Capture the cell that displays the provided text and extract its (X, Y) central coordinate. 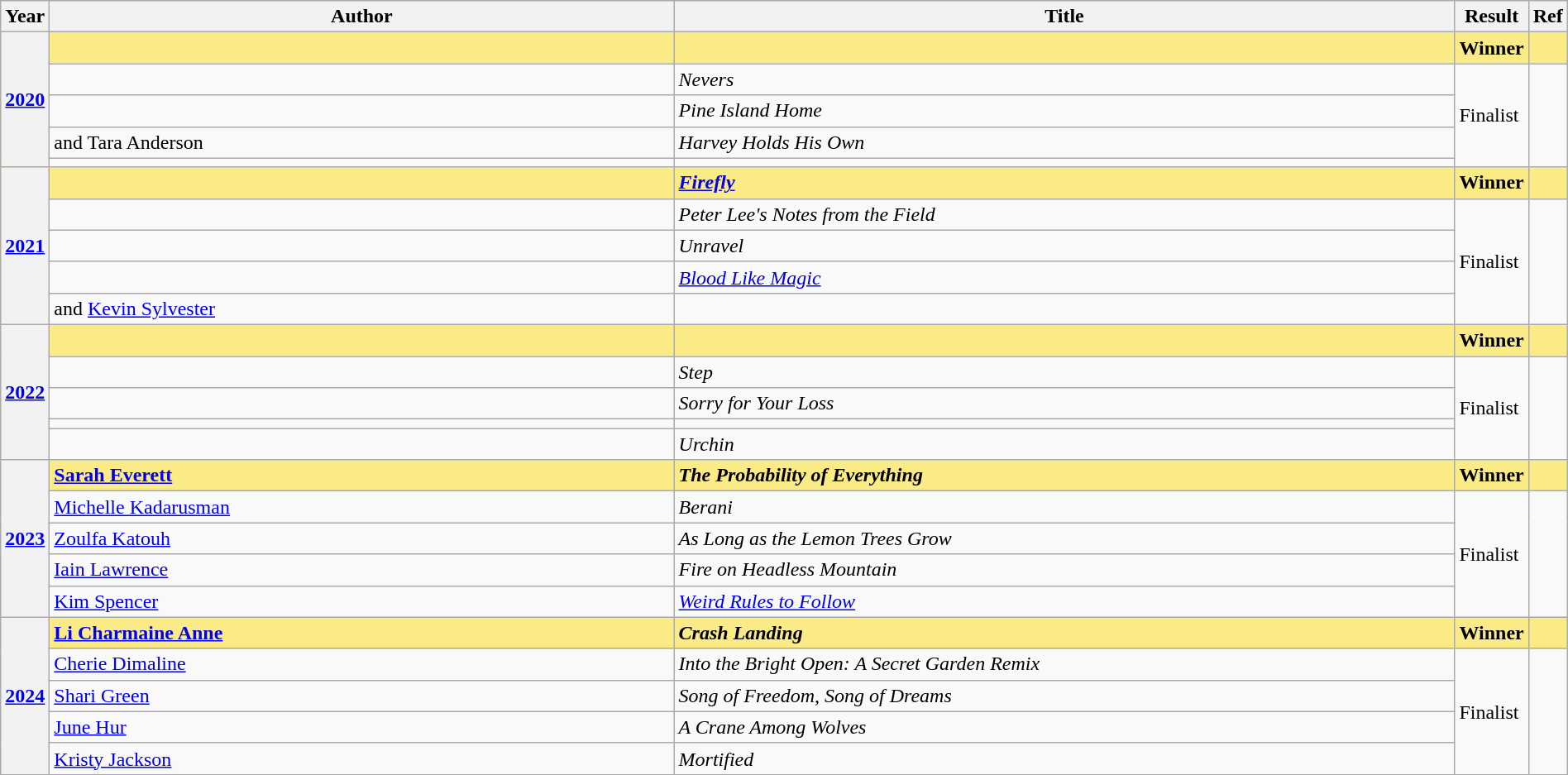
Iain Lawrence (362, 570)
Shari Green (362, 696)
Author (362, 17)
Firefly (1064, 183)
Zoulfa Katouh (362, 538)
Michelle Kadarusman (362, 507)
Unravel (1064, 246)
Blood Like Magic (1064, 277)
Nevers (1064, 79)
Kristy Jackson (362, 758)
Berani (1064, 507)
Fire on Headless Mountain (1064, 570)
Song of Freedom, Song of Dreams (1064, 696)
2020 (25, 99)
Weird Rules to Follow (1064, 601)
Into the Bright Open: A Secret Garden Remix (1064, 664)
and Kevin Sylvester (362, 309)
Urchin (1064, 444)
2024 (25, 696)
Title (1064, 17)
2021 (25, 246)
Year (25, 17)
Peter Lee's Notes from the Field (1064, 214)
Li Charmaine Anne (362, 633)
The Probability of Everything (1064, 476)
and Tara Anderson (362, 142)
Cherie Dimaline (362, 664)
Harvey Holds His Own (1064, 142)
2022 (25, 392)
June Hur (362, 727)
Result (1492, 17)
Sarah Everett (362, 476)
Kim Spencer (362, 601)
Sorry for Your Loss (1064, 404)
Ref (1548, 17)
As Long as the Lemon Trees Grow (1064, 538)
Mortified (1064, 758)
A Crane Among Wolves (1064, 727)
Step (1064, 371)
2023 (25, 538)
Pine Island Home (1064, 111)
Crash Landing (1064, 633)
